Capture the cell that displays the provided text and extract its (x, y) central coordinate. 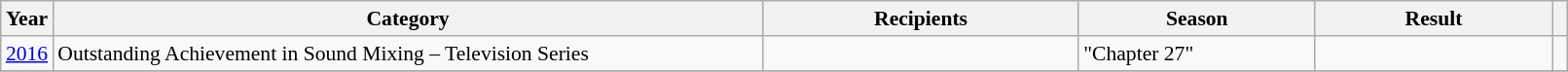
2016 (27, 54)
Season (1197, 18)
"Chapter 27" (1197, 54)
Result (1433, 18)
Recipients (921, 18)
Year (27, 18)
Outstanding Achievement in Sound Mixing – Television Series (408, 54)
Category (408, 18)
